Provide the (X, Y) coordinate of the cell's center where the given text is located.  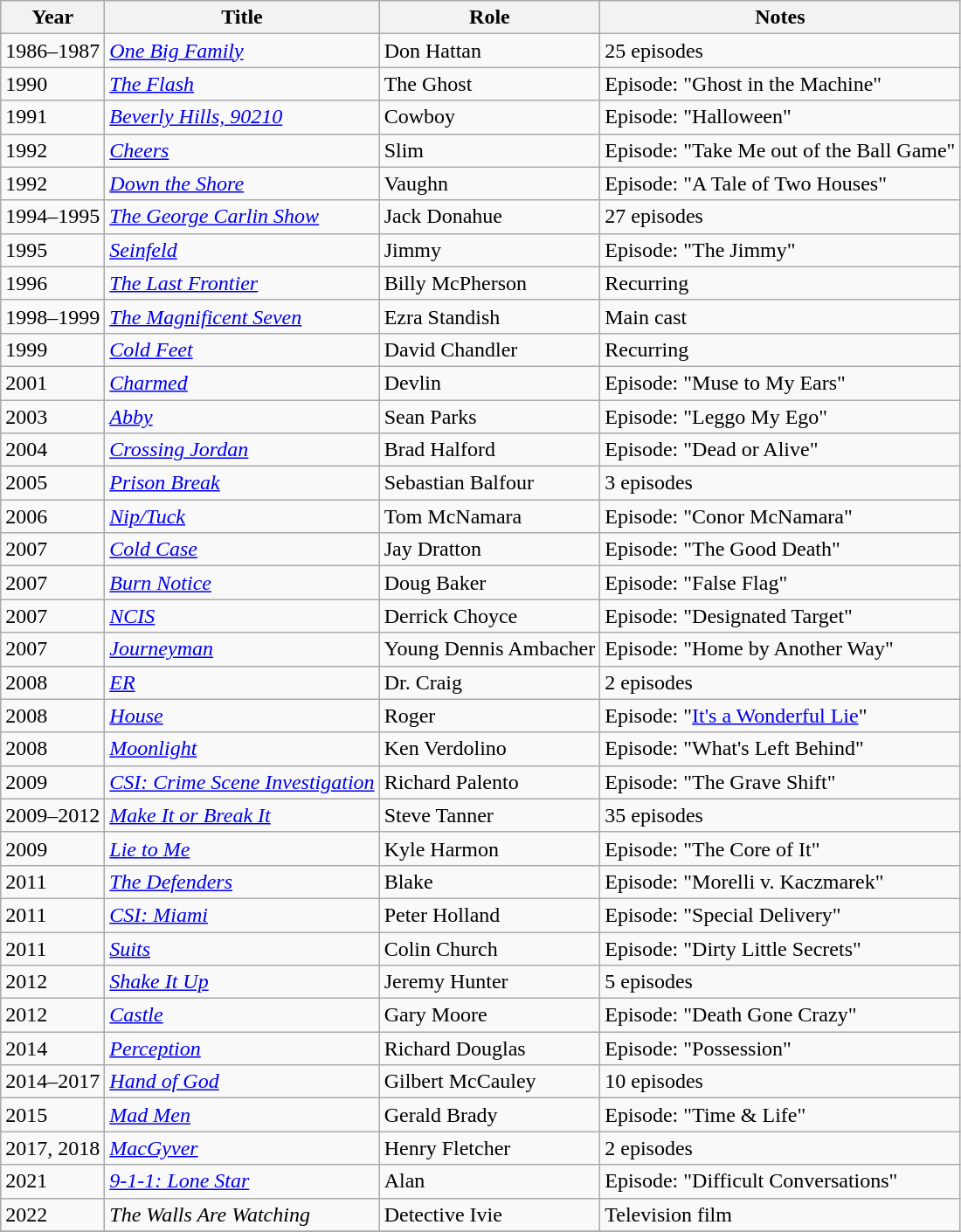
Shake It Up (242, 982)
2015 (52, 1115)
Episode: "Time & Life" (780, 1115)
Jimmy (489, 250)
Suits (242, 948)
Devlin (489, 383)
Make It or Break It (242, 815)
1999 (52, 350)
2021 (52, 1181)
Slim (489, 150)
Journeyman (242, 649)
Episode: "Take Me out of the Ball Game" (780, 150)
2006 (52, 516)
Cold Feet (242, 350)
2009–2012 (52, 815)
Moonlight (242, 749)
Episode: "Death Gone Crazy" (780, 1015)
Henry Fletcher (489, 1148)
2005 (52, 483)
Sean Parks (489, 417)
ER (242, 682)
Crossing Jordan (242, 450)
Episode: "Conor McNamara" (780, 516)
Role (489, 17)
2014–2017 (52, 1082)
Year (52, 17)
Episode: "Ghost in the Machine" (780, 84)
Alan (489, 1181)
CSI: Miami (242, 915)
Episode: "Special Delivery" (780, 915)
3 episodes (780, 483)
Episode: "Designated Target" (780, 616)
Gilbert McCauley (489, 1082)
Kyle Harmon (489, 848)
Television film (780, 1215)
Episode: "Home by Another Way" (780, 649)
MacGyver (242, 1148)
The Defenders (242, 882)
Episode: "Morelli v. Kaczmarek" (780, 882)
NCIS (242, 616)
Blake (489, 882)
Castle (242, 1015)
Cheers (242, 150)
Derrick Choyce (489, 616)
2022 (52, 1215)
5 episodes (780, 982)
The Magnificent Seven (242, 316)
Episode: "Difficult Conversations" (780, 1181)
Episode: "The Core of It" (780, 848)
2001 (52, 383)
Down the Shore (242, 183)
Episode: "It's a Wonderful Lie" (780, 716)
Gerald Brady (489, 1115)
Title (242, 17)
Richard Douglas (489, 1049)
One Big Family (242, 51)
Jeremy Hunter (489, 982)
Richard Palento (489, 782)
Seinfeld (242, 250)
Brad Halford (489, 450)
Dr. Craig (489, 682)
Episode: "Halloween" (780, 117)
Episode: "A Tale of Two Houses" (780, 183)
Episode: "The Jimmy" (780, 250)
1990 (52, 84)
2014 (52, 1049)
Tom McNamara (489, 516)
Lie to Me (242, 848)
Don Hattan (489, 51)
Burn Notice (242, 583)
27 episodes (780, 217)
10 episodes (780, 1082)
Detective Ivie (489, 1215)
1995 (52, 250)
Billy McPherson (489, 283)
The Flash (242, 84)
The Walls Are Watching (242, 1215)
Hand of God (242, 1082)
Abby (242, 417)
Ken Verdolino (489, 749)
Ezra Standish (489, 316)
1996 (52, 283)
Vaughn (489, 183)
Jay Dratton (489, 550)
Jack Donahue (489, 217)
Steve Tanner (489, 815)
Episode: "What's Left Behind" (780, 749)
Peter Holland (489, 915)
Beverly Hills, 90210 (242, 117)
Cold Case (242, 550)
9-1-1: Lone Star (242, 1181)
The Ghost (489, 84)
Sebastian Balfour (489, 483)
Episode: "The Grave Shift" (780, 782)
2017, 2018 (52, 1148)
Colin Church (489, 948)
1998–1999 (52, 316)
35 episodes (780, 815)
The George Carlin Show (242, 217)
Episode: "Leggo My Ego" (780, 417)
Episode: "The Good Death" (780, 550)
House (242, 716)
Episode: "False Flag" (780, 583)
Doug Baker (489, 583)
2003 (52, 417)
Episode: "Dirty Little Secrets" (780, 948)
2004 (52, 450)
1994–1995 (52, 217)
Mad Men (242, 1115)
Episode: "Possession" (780, 1049)
25 episodes (780, 51)
David Chandler (489, 350)
Roger (489, 716)
Prison Break (242, 483)
Cowboy (489, 117)
The Last Frontier (242, 283)
Gary Moore (489, 1015)
Perception (242, 1049)
Episode: "Dead or Alive" (780, 450)
Charmed (242, 383)
1991 (52, 117)
1986–1987 (52, 51)
Notes (780, 17)
Nip/Tuck (242, 516)
Young Dennis Ambacher (489, 649)
Main cast (780, 316)
Episode: "Muse to My Ears" (780, 383)
CSI: Crime Scene Investigation (242, 782)
